Search for the cell housing the specified text and yield its [X, Y] center coordinate. 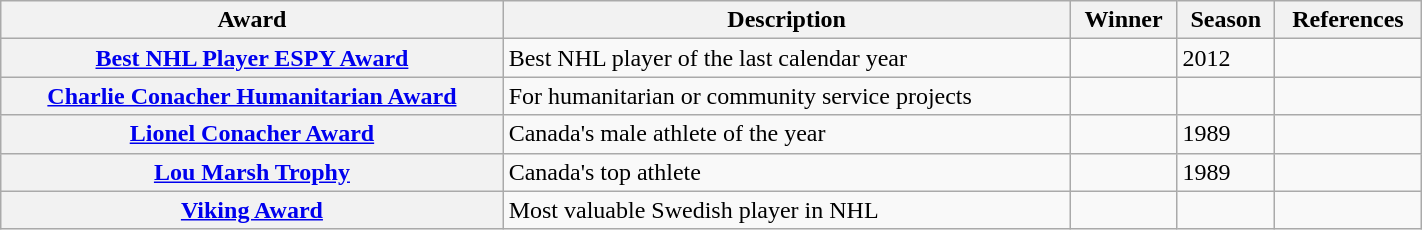
Most valuable Swedish player in NHL [786, 210]
Award [252, 20]
Description [786, 20]
Winner [1124, 20]
Viking Award [252, 210]
References [1348, 20]
Best NHL player of the last calendar year [786, 58]
Lionel Conacher Award [252, 134]
2012 [1226, 58]
Canada's male athlete of the year [786, 134]
Charlie Conacher Humanitarian Award [252, 96]
For humanitarian or community service projects [786, 96]
Best NHL Player ESPY Award [252, 58]
Season [1226, 20]
Canada's top athlete [786, 172]
Lou Marsh Trophy [252, 172]
